Search for the cell housing the specified text and yield its (X, Y) center coordinate. 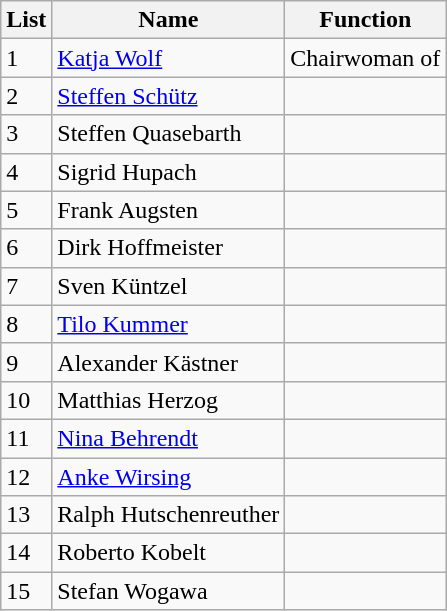
14 (26, 553)
7 (26, 286)
4 (26, 172)
12 (26, 477)
10 (26, 400)
Matthias Herzog (168, 400)
Roberto Kobelt (168, 553)
Katja Wolf (168, 58)
Alexander Kästner (168, 362)
List (26, 20)
Dirk Hoffmeister (168, 248)
1 (26, 58)
8 (26, 324)
Steffen Schütz (168, 96)
9 (26, 362)
2 (26, 96)
Steffen Quasebarth (168, 134)
Tilo Kummer (168, 324)
Sigrid Hupach (168, 172)
11 (26, 438)
Chairwoman of (366, 58)
Nina Behrendt (168, 438)
Anke Wirsing (168, 477)
Name (168, 20)
Sven Küntzel (168, 286)
Stefan Wogawa (168, 591)
3 (26, 134)
Frank Augsten (168, 210)
Ralph Hutschenreuther (168, 515)
5 (26, 210)
13 (26, 515)
6 (26, 248)
Function (366, 20)
15 (26, 591)
